Locate the cell with the specified text and output its [x, y] center coordinate. 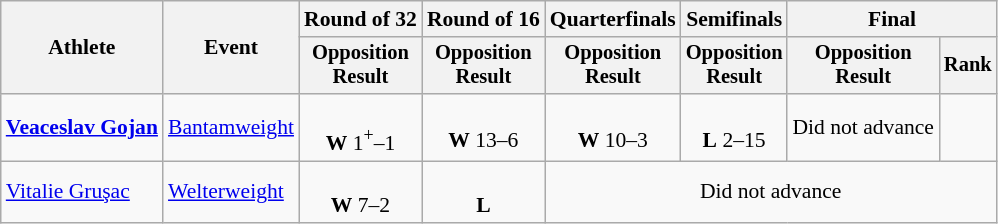
Round of 16 [484, 19]
L [484, 192]
Bantamweight [231, 128]
Athlete [82, 48]
Round of 32 [360, 19]
Vitalie Gruşac [82, 192]
W 1+–1 [360, 128]
Veaceslav Gojan [82, 128]
Quarterfinals [613, 19]
W 10–3 [613, 128]
Rank [968, 66]
W 13–6 [484, 128]
Welterweight [231, 192]
Event [231, 48]
W 7–2 [360, 192]
Final [892, 19]
Semifinals [734, 19]
L 2–15 [734, 128]
